Provide the (x, y) coordinate of the cell's center where the given text is located.  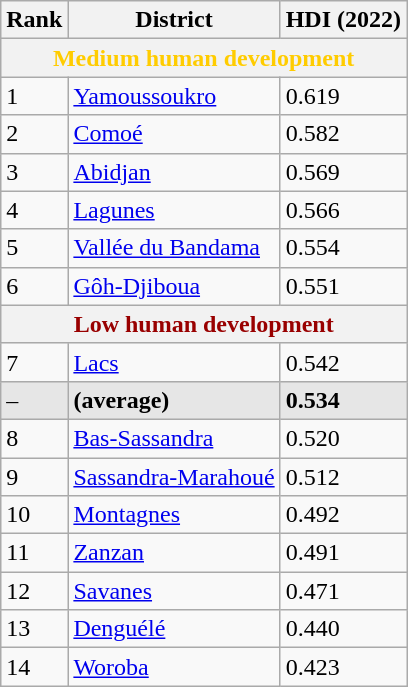
14 (34, 667)
0.423 (343, 667)
5 (34, 248)
0.534 (343, 400)
11 (34, 553)
Zanzan (174, 553)
4 (34, 210)
0.551 (343, 286)
2 (34, 134)
Denguélé (174, 629)
– (34, 400)
9 (34, 477)
10 (34, 515)
12 (34, 591)
0.471 (343, 591)
Low human development (204, 324)
0.566 (343, 210)
HDI (2022) (343, 20)
Lacs (174, 362)
Lagunes (174, 210)
Woroba (174, 667)
Sassandra-Marahoué (174, 477)
8 (34, 438)
Medium human development (204, 58)
7 (34, 362)
0.520 (343, 438)
0.582 (343, 134)
Rank (34, 20)
0.492 (343, 515)
0.542 (343, 362)
Montagnes (174, 515)
0.619 (343, 96)
Comoé (174, 134)
1 (34, 96)
13 (34, 629)
Vallée du Bandama (174, 248)
Abidjan (174, 172)
6 (34, 286)
3 (34, 172)
Gôh-Djiboua (174, 286)
0.512 (343, 477)
Bas-Sassandra (174, 438)
0.440 (343, 629)
0.554 (343, 248)
Yamoussoukro (174, 96)
0.491 (343, 553)
(average) (174, 400)
Savanes (174, 591)
District (174, 20)
0.569 (343, 172)
